Provide the (x, y) coordinate of the cell's center where the given text is located.  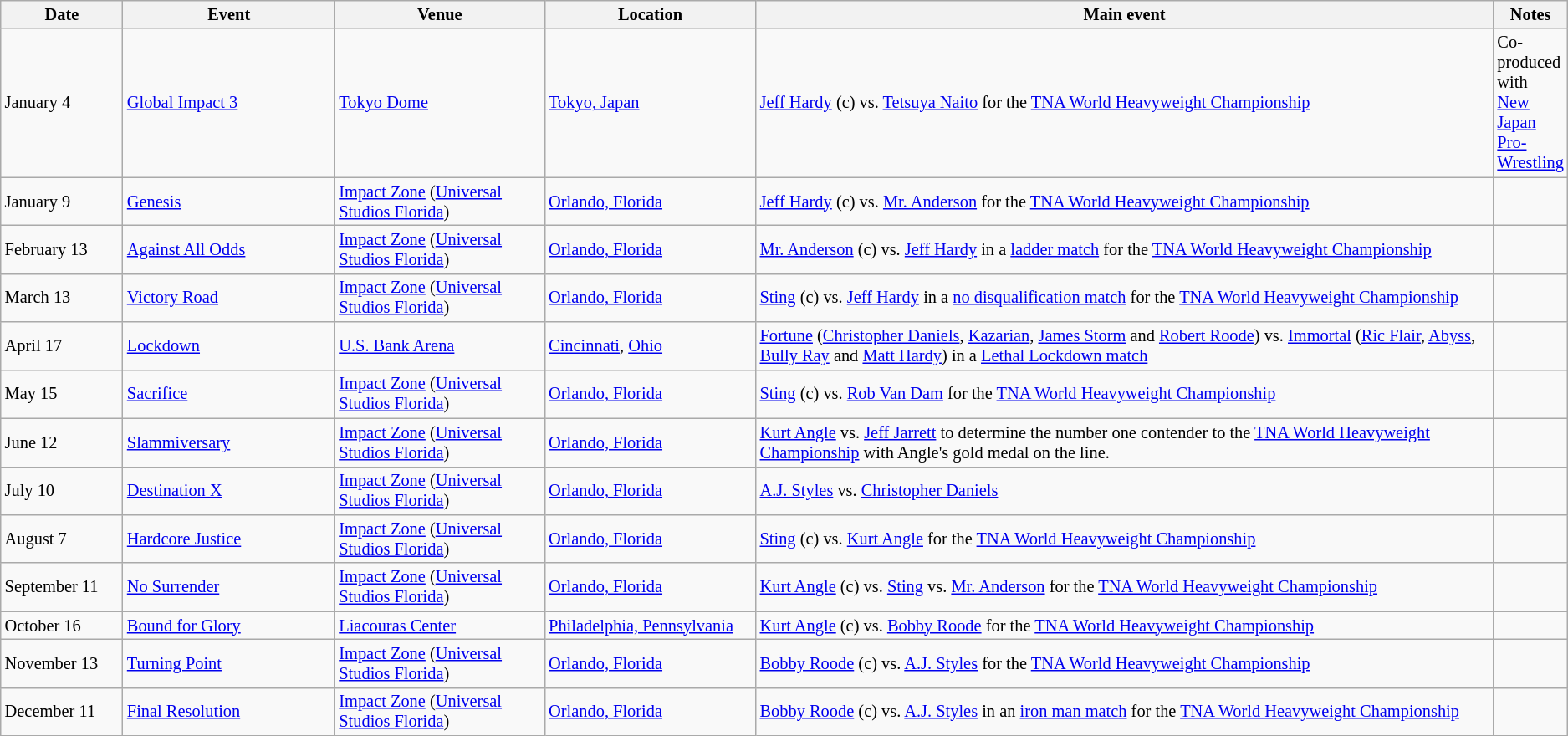
Bound for Glory (229, 626)
Destination X (229, 491)
Kurt Angle (c) vs. Bobby Roode for the TNA World Heavyweight Championship (1125, 626)
Philadelphia, Pennsylvania (650, 626)
Co-produced with New Japan Pro-Wrestling (1530, 103)
June 12 (62, 442)
August 7 (62, 539)
Date (62, 14)
Sting (c) vs. Jeff Hardy in a no disqualification match for the TNA World Heavyweight Championship (1125, 298)
July 10 (62, 491)
Victory Road (229, 298)
Cincinnati, Ohio (650, 346)
Location (650, 14)
No Surrender (229, 587)
Hardcore Justice (229, 539)
Against All Odds (229, 249)
Jeff Hardy (c) vs. Mr. Anderson for the TNA World Heavyweight Championship (1125, 202)
Global Impact 3 (229, 103)
Tokyo Dome (440, 103)
Sacrifice (229, 394)
September 11 (62, 587)
April 17 (62, 346)
November 13 (62, 663)
Liacouras Center (440, 626)
Jeff Hardy (c) vs. Tetsuya Naito for the TNA World Heavyweight Championship (1125, 103)
Event (229, 14)
Venue (440, 14)
January 4 (62, 103)
Kurt Angle (c) vs. Sting vs. Mr. Anderson for the TNA World Heavyweight Championship (1125, 587)
Turning Point (229, 663)
U.S. Bank Arena (440, 346)
Sting (c) vs. Kurt Angle for the TNA World Heavyweight Championship (1125, 539)
Sting (c) vs. Rob Van Dam for the TNA World Heavyweight Championship (1125, 394)
December 11 (62, 712)
October 16 (62, 626)
January 9 (62, 202)
May 15 (62, 394)
Slammiversary (229, 442)
Kurt Angle vs. Jeff Jarrett to determine the number one contender to the TNA World Heavyweight Championship with Angle's gold medal on the line. (1125, 442)
A.J. Styles vs. Christopher Daniels (1125, 491)
Notes (1530, 14)
Bobby Roode (c) vs. A.J. Styles in an iron man match for the TNA World Heavyweight Championship (1125, 712)
Genesis (229, 202)
Lockdown (229, 346)
Final Resolution (229, 712)
February 13 (62, 249)
Tokyo, Japan (650, 103)
Mr. Anderson (c) vs. Jeff Hardy in a ladder match for the TNA World Heavyweight Championship (1125, 249)
Bobby Roode (c) vs. A.J. Styles for the TNA World Heavyweight Championship (1125, 663)
Main event (1125, 14)
March 13 (62, 298)
